Capture the cell that displays the provided text and extract its (X, Y) central coordinate. 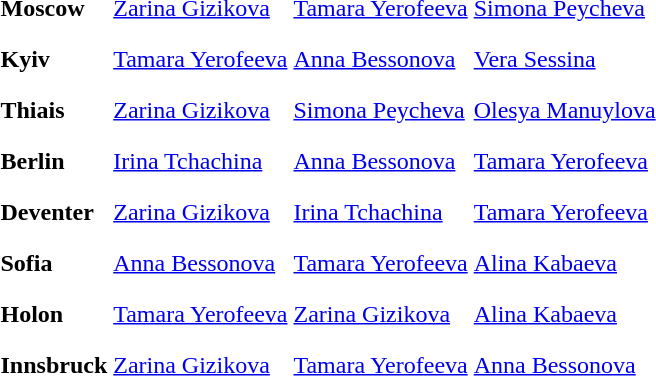
Simona Peycheva (380, 110)
